Scan for the cell matching the given text and deliver its (X, Y) coordinate at center. 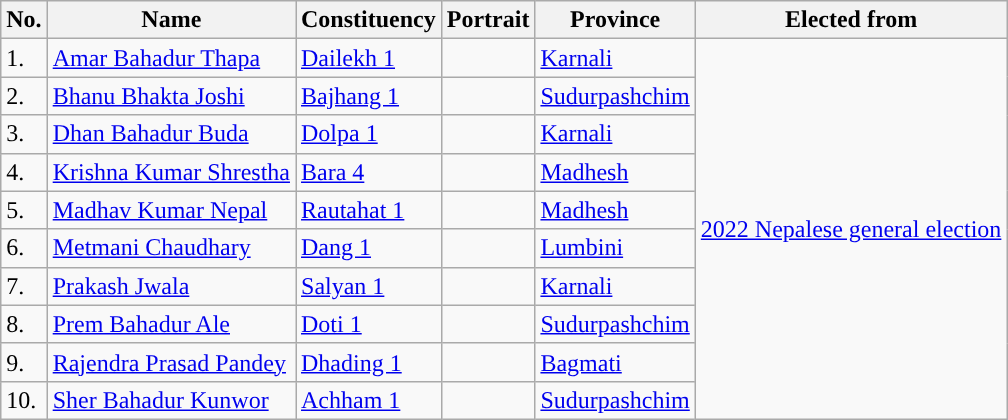
Dhan Bahadur Buda (171, 134)
Amar Bahadur Thapa (171, 58)
Achham 1 (369, 400)
4. (24, 172)
Dolpa 1 (369, 134)
3. (24, 134)
5. (24, 210)
Bhanu Bhakta Joshi (171, 96)
Krishna Kumar Shrestha (171, 172)
Doti 1 (369, 324)
Rautahat 1 (369, 210)
7. (24, 286)
2. (24, 96)
Sher Bahadur Kunwor (171, 400)
Portrait (488, 20)
2022 Nepalese general election (851, 230)
Dailekh 1 (369, 58)
Dhading 1 (369, 362)
Prem Bahadur Ale (171, 324)
9. (24, 362)
No. (24, 20)
8. (24, 324)
Bagmati (615, 362)
Name (171, 20)
Madhav Kumar Nepal (171, 210)
Dang 1 (369, 248)
Elected from (851, 20)
Constituency (369, 20)
Bara 4 (369, 172)
Bajhang 1 (369, 96)
Salyan 1 (369, 286)
Province (615, 20)
Lumbini (615, 248)
1. (24, 58)
Rajendra Prasad Pandey (171, 362)
Metmani Chaudhary (171, 248)
10. (24, 400)
6. (24, 248)
Prakash Jwala (171, 286)
